Output the [x, y] coordinate of the center of the cell containing the given text.  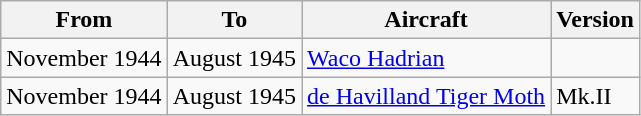
To [234, 20]
Mk.II [596, 96]
From [84, 20]
de Havilland Tiger Moth [426, 96]
Version [596, 20]
Aircraft [426, 20]
Waco Hadrian [426, 58]
